Identify which cell holds the provided text, then report its [x, y] central coordinate. 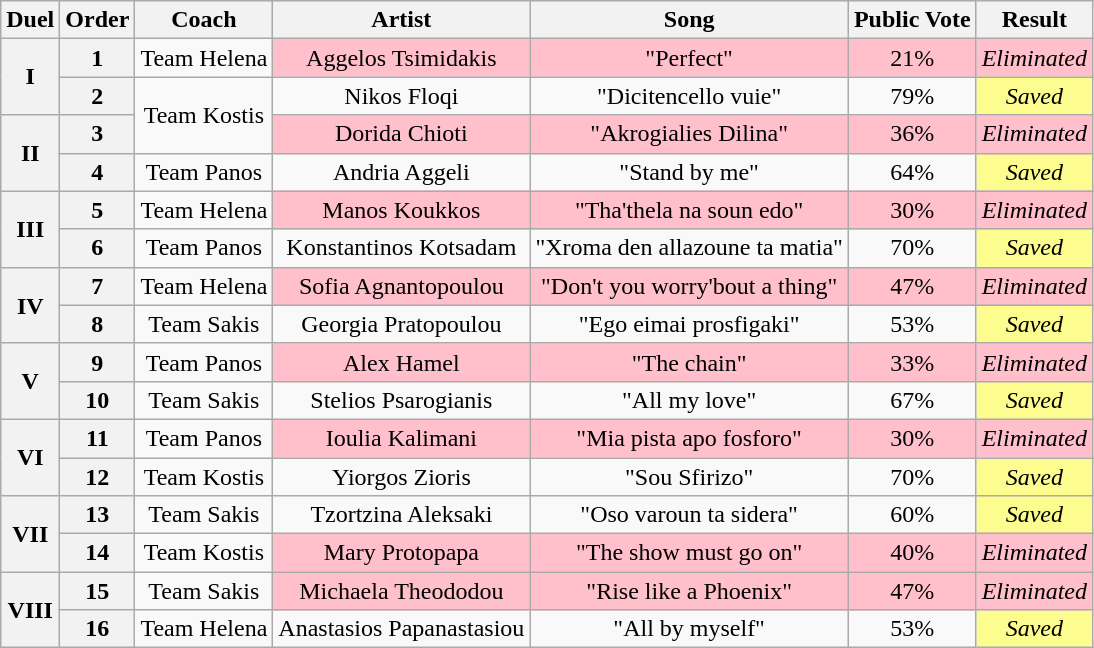
"Oso varoun ta sidera" [690, 515]
"Tha'thela na soun edo" [690, 210]
5 [98, 210]
33% [912, 362]
V [30, 381]
"Mia pista apo fosforo" [690, 438]
Artist [402, 20]
Mary Protopapa [402, 553]
Alex Hamel [402, 362]
II [30, 153]
Ioulia Kalimani [402, 438]
III [30, 229]
"Stand by me" [690, 172]
Duel [30, 20]
15 [98, 591]
"Rise like a Phoenix" [690, 591]
Result [1034, 20]
Dorida Chioti [402, 134]
Aggelos Tsimidakis [402, 58]
"Akrogialies Dilina" [690, 134]
8 [98, 324]
36% [912, 134]
VII [30, 534]
Song [690, 20]
Coach [204, 20]
64% [912, 172]
2 [98, 96]
Yiorgos Zioris [402, 477]
13 [98, 515]
1 [98, 58]
Stelios Psarogianis [402, 400]
"Dicitencello vuie" [690, 96]
I [30, 77]
3 [98, 134]
Michaela Theododou [402, 591]
VI [30, 457]
16 [98, 629]
Sofia Agnantopoulou [402, 286]
Andria Aggeli [402, 172]
11 [98, 438]
Public Vote [912, 20]
Anastasios Papanastasiou [402, 629]
67% [912, 400]
Nikos Floqi [402, 96]
21% [912, 58]
Manos Koukkos [402, 210]
10 [98, 400]
4 [98, 172]
79% [912, 96]
"All my love" [690, 400]
7 [98, 286]
Order [98, 20]
IV [30, 305]
"All by myself" [690, 629]
"The show must go on" [690, 553]
VIII [30, 610]
"Xroma den allazoune ta matia" [690, 248]
"Sou Sfirizo" [690, 477]
Konstantinos Kotsadam [402, 248]
"The chain" [690, 362]
12 [98, 477]
40% [912, 553]
14 [98, 553]
"Don't you worry'bout a thing" [690, 286]
9 [98, 362]
60% [912, 515]
Tzortzina Aleksaki [402, 515]
"Ego eimai prosfigaki" [690, 324]
"Perfect" [690, 58]
Georgia Pratopoulou [402, 324]
6 [98, 248]
